Find where the given text appears and provide that cell's center as (x, y) coordinate. 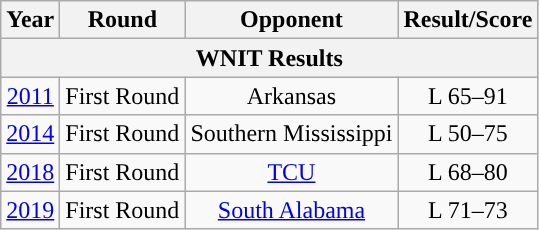
L 65–91 (468, 96)
Opponent (292, 20)
Year (30, 20)
Southern Mississippi (292, 134)
L 68–80 (468, 172)
2019 (30, 210)
2011 (30, 96)
Round (122, 20)
WNIT Results (270, 58)
TCU (292, 172)
L 71–73 (468, 210)
2018 (30, 172)
Arkansas (292, 96)
South Alabama (292, 210)
Result/Score (468, 20)
L 50–75 (468, 134)
2014 (30, 134)
